Pinpoint the cell where the given text exists, returning its [x, y] midpoint coordinate. 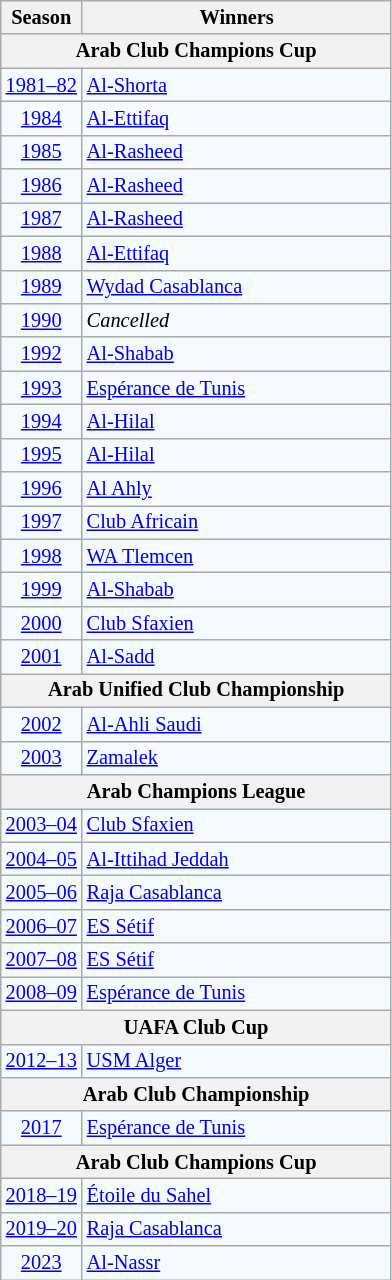
Al-Shorta [237, 85]
Al-Ahli Saudi [237, 724]
1993 [42, 388]
Arab Champions League [196, 791]
2018–19 [42, 1195]
Al-Ittihad Jeddah [237, 859]
2005–06 [42, 892]
Arab Club Championship [196, 1094]
Étoile du Sahel [237, 1195]
1985 [42, 152]
WA Tlemcen [237, 556]
2004–05 [42, 859]
1996 [42, 489]
1988 [42, 253]
2003–04 [42, 825]
1981–82 [42, 85]
2006–07 [42, 926]
2012–13 [42, 1061]
Season [42, 17]
Al-Sadd [237, 657]
1984 [42, 118]
UAFA Club Cup [196, 1027]
Club Africain [237, 522]
1992 [42, 354]
1997 [42, 522]
2019–20 [42, 1229]
Arab Unified Club Championship [196, 690]
2007–08 [42, 960]
2000 [42, 623]
2001 [42, 657]
1987 [42, 219]
1986 [42, 186]
2017 [42, 1128]
2023 [42, 1263]
Zamalek [237, 758]
1999 [42, 589]
1994 [42, 421]
1990 [42, 320]
Al Ahly [237, 489]
Al-Nassr [237, 1263]
USM Alger [237, 1061]
2002 [42, 724]
Winners [237, 17]
1998 [42, 556]
Cancelled [237, 320]
1995 [42, 455]
1989 [42, 287]
Wydad Casablanca [237, 287]
2003 [42, 758]
2008–09 [42, 993]
